Detect which cell encompasses the target text, then output its [X, Y] center coordinate. 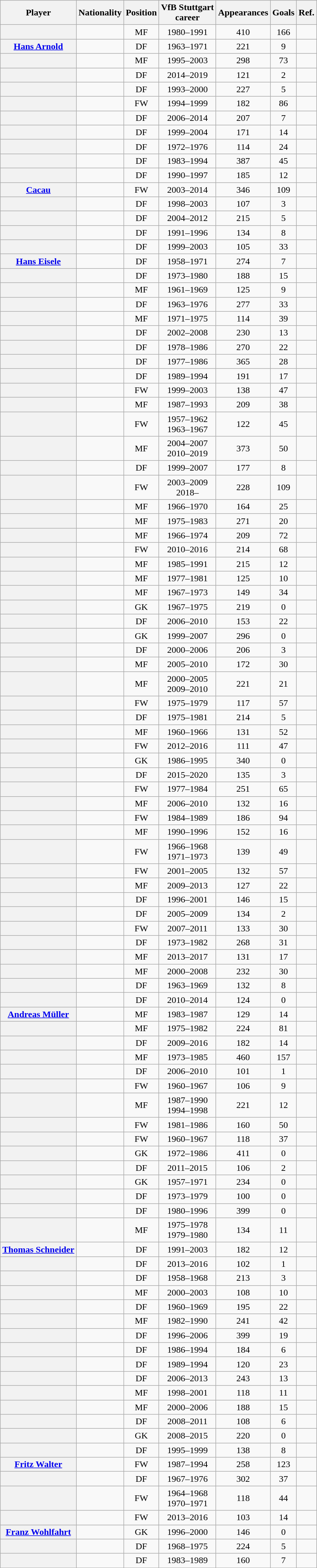
34 [284, 593]
Thomas Schneider [38, 1250]
185 [243, 175]
274 [243, 261]
1987–1993 [188, 404]
1973–1985 [188, 1057]
2000–2003 [188, 1292]
1973–1982 [188, 943]
Hans Eisele [38, 261]
1975–1979 [188, 703]
44 [284, 1498]
1986–1995 [188, 760]
39 [284, 318]
1990–1997 [188, 175]
1977–1986 [188, 361]
258 [243, 1464]
2007–2011 [188, 928]
164 [243, 507]
172 [243, 664]
1983–1989 [188, 1560]
Cacau [38, 189]
105 [243, 247]
20 [284, 521]
2001–2005 [188, 871]
72 [284, 535]
2010–2016 [188, 550]
1977–1981 [188, 578]
1967–1976 [188, 1479]
1966–1970 [188, 507]
2006–2014 [188, 118]
103 [243, 1518]
1999–2004 [188, 132]
102 [243, 1264]
23 [284, 1364]
268 [243, 943]
2003–20092018– [188, 487]
1991–1996 [188, 233]
153 [243, 621]
1966–19681971–1973 [188, 852]
Goals [284, 13]
2000–2008 [188, 971]
31 [284, 943]
Player [38, 13]
234 [243, 1182]
24 [284, 146]
270 [243, 347]
232 [243, 971]
346 [243, 189]
2006–2013 [188, 1378]
2012–2016 [188, 746]
2008–2011 [188, 1422]
42 [284, 1321]
1975–1981 [188, 718]
2011–2015 [188, 1167]
206 [243, 650]
1995–2003 [188, 61]
Appearances [243, 13]
1973–1979 [188, 1196]
124 [243, 1000]
195 [243, 1307]
2002–2008 [188, 333]
1987–19901994–1998 [188, 1105]
1975–1982 [188, 1029]
1961–1969 [188, 290]
243 [243, 1378]
171 [243, 132]
49 [284, 852]
220 [243, 1436]
1996–2001 [188, 899]
1972–1986 [188, 1153]
298 [243, 61]
127 [243, 885]
Nationality [100, 13]
1964–19681970–1971 [188, 1498]
Andreas Müller [38, 1014]
1998–2001 [188, 1393]
135 [243, 775]
1960–1969 [188, 1307]
129 [243, 1014]
2014–2019 [188, 75]
373 [243, 449]
1958–1968 [188, 1278]
122 [243, 424]
1966–1974 [188, 535]
1968–1975 [188, 1546]
2004–2012 [188, 218]
1971–1975 [188, 318]
28 [284, 361]
1983–1994 [188, 161]
Fritz Walter [38, 1464]
123 [284, 1464]
166 [284, 32]
241 [243, 1321]
1994–1999 [188, 104]
1975–1983 [188, 521]
1980–1991 [188, 32]
1983–1987 [188, 1014]
340 [243, 760]
411 [243, 1153]
52 [284, 732]
1963–1976 [188, 304]
139 [243, 852]
1957–1971 [188, 1182]
Franz Wohlfahrt [38, 1532]
1967–1973 [188, 593]
1975–19781979–1980 [188, 1230]
19 [284, 1335]
2013–2017 [188, 957]
219 [243, 607]
1991–2003 [188, 1250]
1958–1971 [188, 261]
100 [243, 1196]
410 [243, 32]
2005–2009 [188, 914]
227 [243, 89]
101 [243, 1071]
86 [284, 104]
1978–1986 [188, 347]
186 [243, 818]
277 [243, 304]
149 [243, 593]
1963–1969 [188, 986]
177 [243, 468]
1957–19621963–1967 [188, 424]
184 [243, 1350]
117 [243, 703]
365 [243, 361]
1960–1966 [188, 732]
230 [243, 333]
1980–1996 [188, 1211]
Hans Arnold [38, 46]
Position [141, 13]
2009–2013 [188, 885]
296 [243, 635]
2008–2015 [188, 1436]
2000–20052009–2010 [188, 684]
2005–2010 [188, 664]
387 [243, 161]
120 [243, 1364]
2015–2020 [188, 775]
191 [243, 376]
VfB Stuttgartcareer [188, 13]
1967–1975 [188, 607]
302 [243, 1479]
121 [243, 75]
1995–1999 [188, 1450]
68 [284, 550]
157 [284, 1057]
1981–1986 [188, 1125]
1982–1990 [188, 1321]
207 [243, 118]
1985–1991 [188, 564]
2010–2014 [188, 1000]
1972–1976 [188, 146]
2004–20072010–2019 [188, 449]
2003–2014 [188, 189]
1993–2000 [188, 89]
1996–2000 [188, 1532]
111 [243, 746]
1998–2003 [188, 204]
81 [284, 1029]
271 [243, 521]
Ref. [307, 13]
133 [243, 928]
228 [243, 487]
25 [284, 507]
2009–2016 [188, 1043]
1996–2006 [188, 1335]
1984–1989 [188, 818]
1973–1980 [188, 276]
1977–1984 [188, 789]
38 [284, 404]
107 [243, 204]
94 [284, 818]
73 [284, 61]
21 [284, 684]
1986–1994 [188, 1350]
1963–1971 [188, 46]
460 [243, 1057]
152 [243, 832]
213 [243, 1278]
1990–1996 [188, 832]
65 [284, 789]
251 [243, 789]
1987–1994 [188, 1464]
